Locate the cell with the specified text and output its (X, Y) center coordinate. 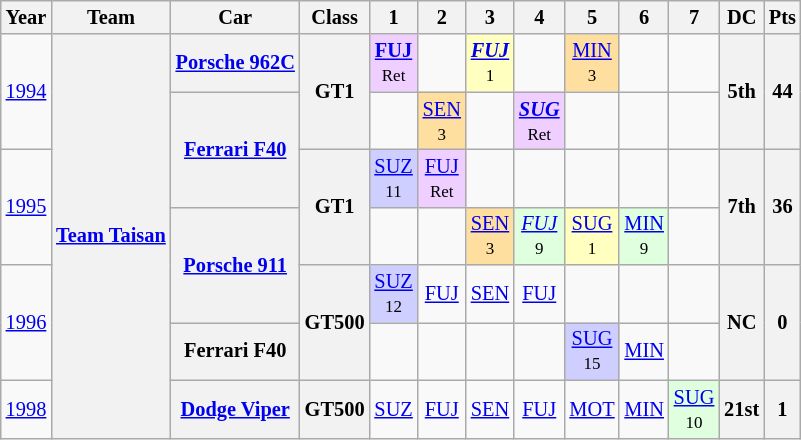
44 (782, 92)
7 (694, 17)
Team Taisan (110, 236)
21st (742, 409)
Team (110, 17)
5th (742, 92)
0 (782, 322)
MIN9 (644, 236)
MOT (592, 409)
SUG1 (592, 236)
1996 (26, 322)
Porsche 962C (236, 63)
Year (26, 17)
FUJ1 (490, 63)
Dodge Viper (236, 409)
Porsche 911 (236, 264)
FUJ9 (539, 236)
1995 (26, 206)
SUGRet (539, 121)
Class (335, 17)
SUG10 (694, 409)
SUZ12 (393, 294)
36 (782, 206)
NC (742, 322)
Pts (782, 17)
SUZ (393, 409)
SUG15 (592, 351)
Car (236, 17)
SUZ11 (393, 178)
3 (490, 17)
MIN3 (592, 63)
6 (644, 17)
2 (442, 17)
4 (539, 17)
7th (742, 206)
1998 (26, 409)
DC (742, 17)
1994 (26, 92)
5 (592, 17)
